Return (x, y) of the center of cell containing provided text 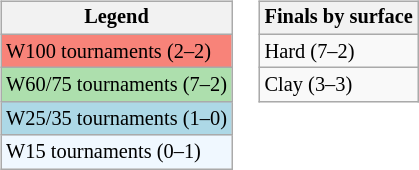
W25/35 tournaments (1–0) (116, 119)
Legend (116, 18)
W100 tournaments (2–2) (116, 51)
W15 tournaments (0–1) (116, 152)
W60/75 tournaments (7–2) (116, 85)
Clay (3–3) (339, 85)
Hard (7–2) (339, 51)
Finals by surface (339, 18)
